Extract the (x, y) coordinate from the center of the cell holding the provided text.  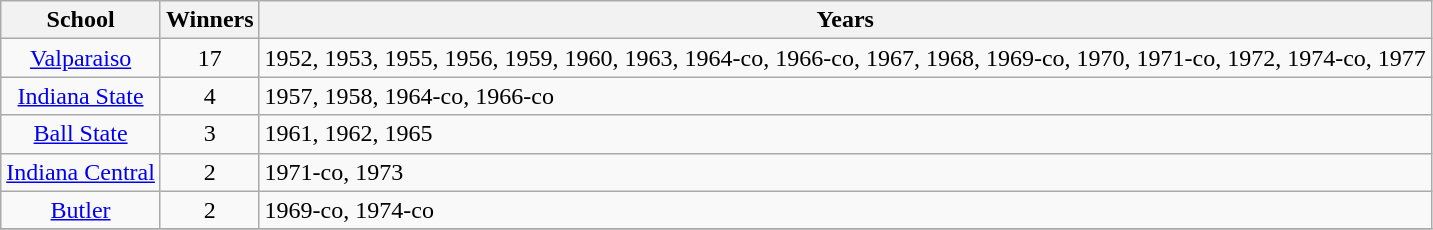
Indiana Central (81, 172)
Butler (81, 210)
1961, 1962, 1965 (845, 134)
Valparaiso (81, 58)
3 (210, 134)
17 (210, 58)
Winners (210, 20)
Ball State (81, 134)
1971-co, 1973 (845, 172)
Years (845, 20)
1957, 1958, 1964-co, 1966-co (845, 96)
4 (210, 96)
1969-co, 1974-co (845, 210)
Indiana State (81, 96)
School (81, 20)
1952, 1953, 1955, 1956, 1959, 1960, 1963, 1964-co, 1966-co, 1967, 1968, 1969-co, 1970, 1971-co, 1972, 1974-co, 1977 (845, 58)
